Scan for the cell matching the given text and deliver its [x, y] coordinate at center. 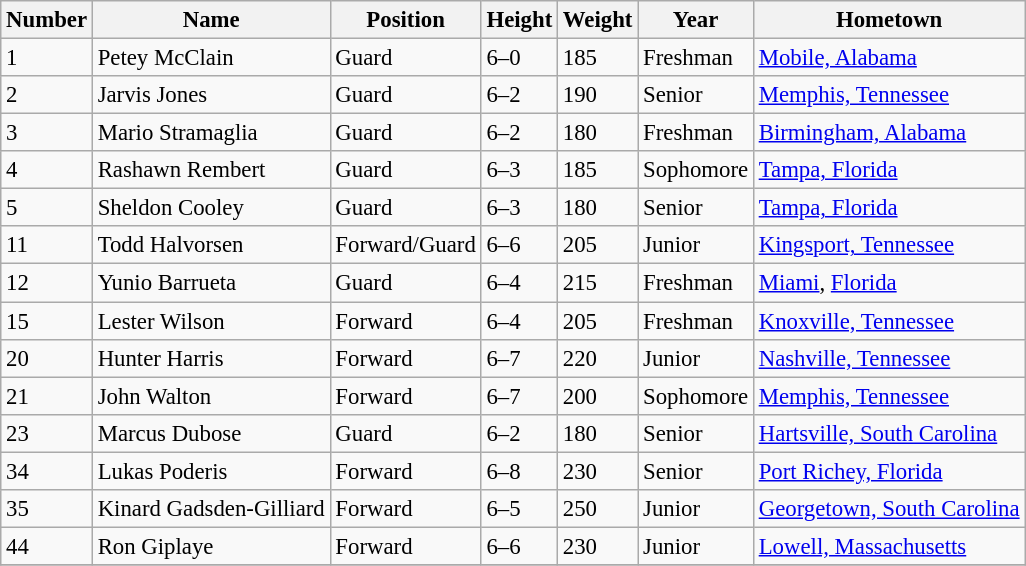
1 [47, 58]
Lowell, Massachusetts [889, 546]
Georgetown, South Carolina [889, 509]
35 [47, 509]
Number [47, 20]
Sheldon Cooley [211, 208]
John Walton [211, 396]
34 [47, 471]
Position [406, 20]
12 [47, 283]
250 [598, 509]
Hometown [889, 20]
Weight [598, 20]
Mobile, Alabama [889, 58]
Todd Halvorsen [211, 245]
Forward/Guard [406, 245]
Rashawn Rembert [211, 170]
Ron Giplaye [211, 546]
Kingsport, Tennessee [889, 245]
Birmingham, Alabama [889, 133]
3 [47, 133]
Hartsville, South Carolina [889, 433]
Miami, Florida [889, 283]
6–5 [519, 509]
Name [211, 20]
20 [47, 358]
Lukas Poderis [211, 471]
23 [47, 433]
Mario Stramaglia [211, 133]
Jarvis Jones [211, 95]
Hunter Harris [211, 358]
Marcus Dubose [211, 433]
215 [598, 283]
220 [598, 358]
Yunio Barrueta [211, 283]
Nashville, Tennessee [889, 358]
Year [696, 20]
Height [519, 20]
6–8 [519, 471]
200 [598, 396]
15 [47, 321]
44 [47, 546]
21 [47, 396]
190 [598, 95]
11 [47, 245]
Kinard Gadsden-Gilliard [211, 509]
4 [47, 170]
Petey McClain [211, 58]
Lester Wilson [211, 321]
6–0 [519, 58]
5 [47, 208]
Port Richey, Florida [889, 471]
2 [47, 95]
Knoxville, Tennessee [889, 321]
